Output the (x, y) coordinate of the center of the cell containing the given text.  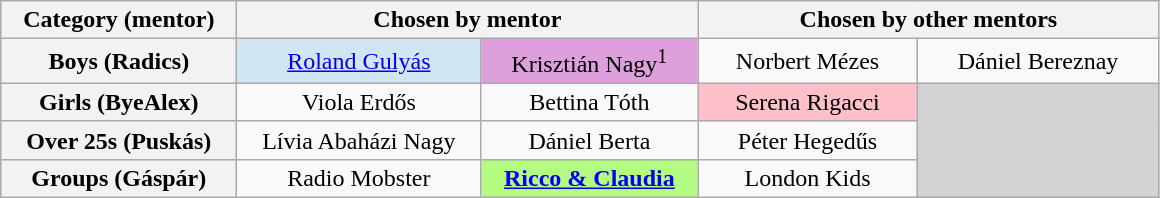
Bettina Tóth (590, 102)
Over 25s (Puskás) (119, 140)
Boys (Radics) (119, 62)
Lívia Abaházi Nagy (359, 140)
Viola Erdős (359, 102)
Groups (Gáspár) (119, 178)
Chosen by other mentors (928, 20)
Ricco & Claudia (590, 178)
Roland Gulyás (359, 62)
Radio Mobster (359, 178)
London Kids (808, 178)
Krisztián Nagy1 (590, 62)
Dániel Berta (590, 140)
Girls (ByeAlex) (119, 102)
Chosen by mentor (468, 20)
Category (mentor) (119, 20)
Dániel Bereznay (1038, 62)
Norbert Mézes (808, 62)
Péter Hegedűs (808, 140)
Serena Rigacci (808, 102)
